Search for the cell housing the specified text and yield its [x, y] center coordinate. 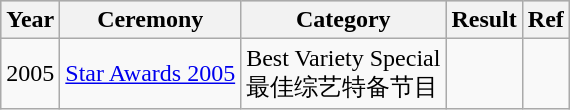
Category [344, 20]
Best Variety Special最佳综艺特备节目 [344, 74]
2005 [30, 74]
Ceremony [150, 20]
Year [30, 20]
Ref [546, 20]
Star Awards 2005 [150, 74]
Result [484, 20]
